Search for the cell housing the specified text and yield its (x, y) center coordinate. 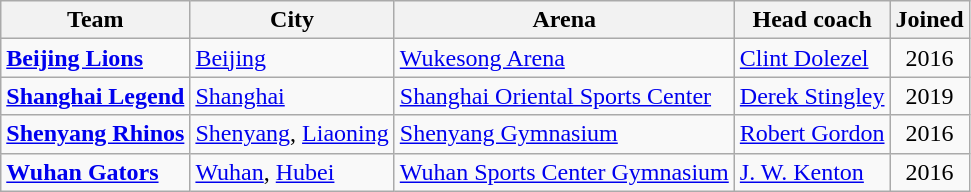
J. W. Kenton (812, 172)
Beijing (292, 58)
Shanghai Legend (96, 96)
2019 (930, 96)
Wukesong Arena (564, 58)
Shenyang Rhinos (96, 134)
Shanghai (292, 96)
Clint Dolezel (812, 58)
Robert Gordon (812, 134)
Derek Stingley (812, 96)
Shenyang, Liaoning (292, 134)
Arena (564, 20)
City (292, 20)
Wuhan Sports Center Gymnasium (564, 172)
Beijing Lions (96, 58)
Team (96, 20)
Wuhan Gators (96, 172)
Joined (930, 20)
Shenyang Gymnasium (564, 134)
Head coach (812, 20)
Wuhan, Hubei (292, 172)
Shanghai Oriental Sports Center (564, 96)
